Detect which cell encompasses the target text, then output its (X, Y) center coordinate. 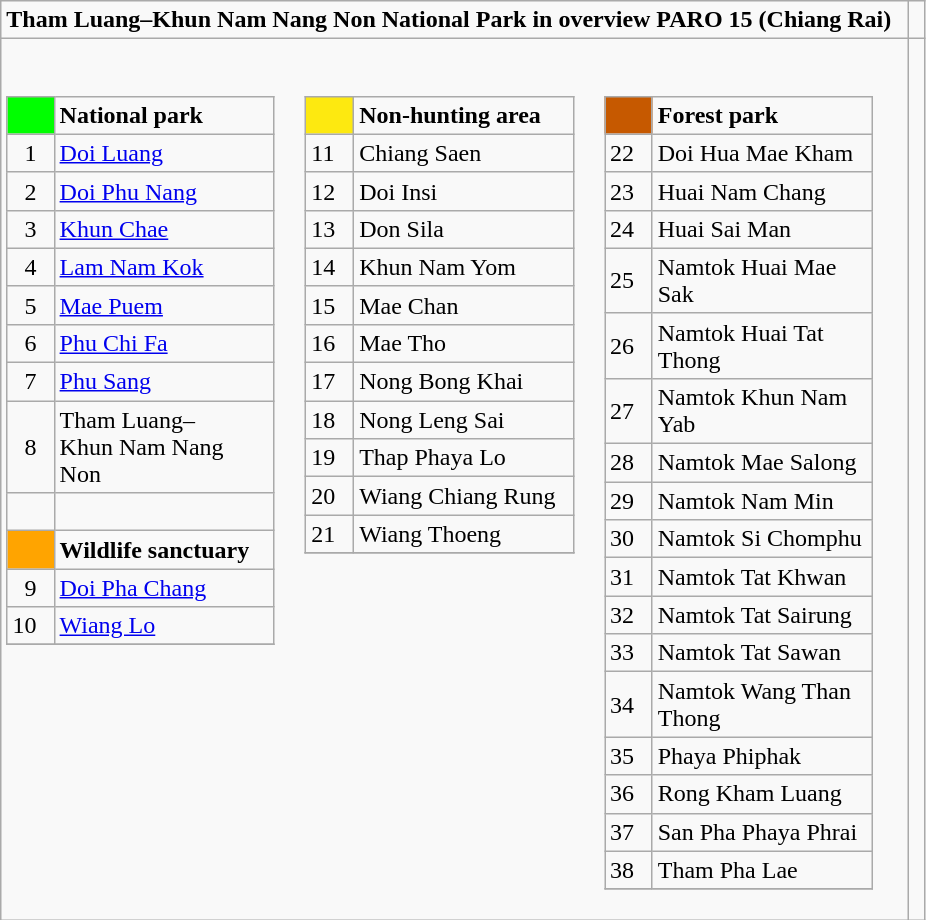
Phaya Phiphak (762, 756)
Don Sila (464, 229)
Khun Nam Yom (464, 267)
Doi Insi (464, 191)
17 (330, 382)
38 (629, 870)
23 (629, 191)
2 (30, 191)
Namtok Tat Khwan (762, 577)
Doi Pha Chang (164, 588)
14 (330, 267)
24 (629, 229)
15 (330, 305)
Doi Hua Mae Kham (762, 153)
San Pha Phaya Phrai (762, 832)
Non-hunting area (464, 115)
21 (330, 534)
36 (629, 794)
Namtok Tat Sawan (762, 653)
Namtok Khun Nam Yab (762, 410)
16 (330, 343)
Namtok Nam Min (762, 501)
20 (330, 496)
Namtok Huai Mae Sak (762, 280)
Thap Phaya Lo (464, 458)
5 (30, 305)
4 (30, 267)
Tham Luang–Khun Nam Nang Non (164, 447)
Forest park (762, 115)
33 (629, 653)
22 (629, 153)
Namtok Si Chomphu (762, 539)
30 (629, 539)
Tham Pha Lae (762, 870)
Mae Chan (464, 305)
37 (629, 832)
Huai Sai Man (762, 229)
1 (30, 153)
Wiang Thoeng (464, 534)
12 (330, 191)
10 (30, 626)
Wildlife sanctuary (164, 550)
National park (164, 115)
18 (330, 420)
19 (330, 458)
Rong Kham Luang (762, 794)
Lam Nam Kok (164, 267)
Doi Phu Nang (164, 191)
Nong Bong Khai (464, 382)
3 (30, 229)
Namtok Huai Tat Thong (762, 346)
Mae Tho (464, 343)
27 (629, 410)
Huai Nam Chang (762, 191)
Namtok Tat Sairung (762, 615)
25 (629, 280)
32 (629, 615)
34 (629, 704)
Wiang Lo (164, 626)
13 (330, 229)
11 (330, 153)
Khun Chae (164, 229)
6 (30, 343)
Namtok Wang Than Thong (762, 704)
Mae Puem (164, 305)
Wiang Chiang Rung (464, 496)
26 (629, 346)
Tham Luang–Khun Nam Nang Non National Park in overview PARO 15 (Chiang Rai) (454, 20)
35 (629, 756)
Chiang Saen (464, 153)
29 (629, 501)
28 (629, 463)
8 (30, 447)
31 (629, 577)
9 (30, 588)
Phu Sang (164, 382)
Namtok Mae Salong (762, 463)
Nong Leng Sai (464, 420)
Doi Luang (164, 153)
Phu Chi Fa (164, 343)
7 (30, 382)
